Return the (X, Y) coordinate for the center point of the cell that contains the specified text.  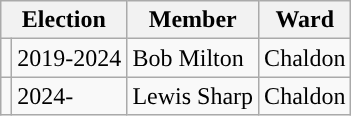
2019-2024 (70, 58)
Bob Milton (193, 58)
2024- (70, 96)
Member (193, 20)
Lewis Sharp (193, 96)
Ward (305, 20)
Election (64, 20)
